Search for the cell housing the specified text and yield its (x, y) center coordinate. 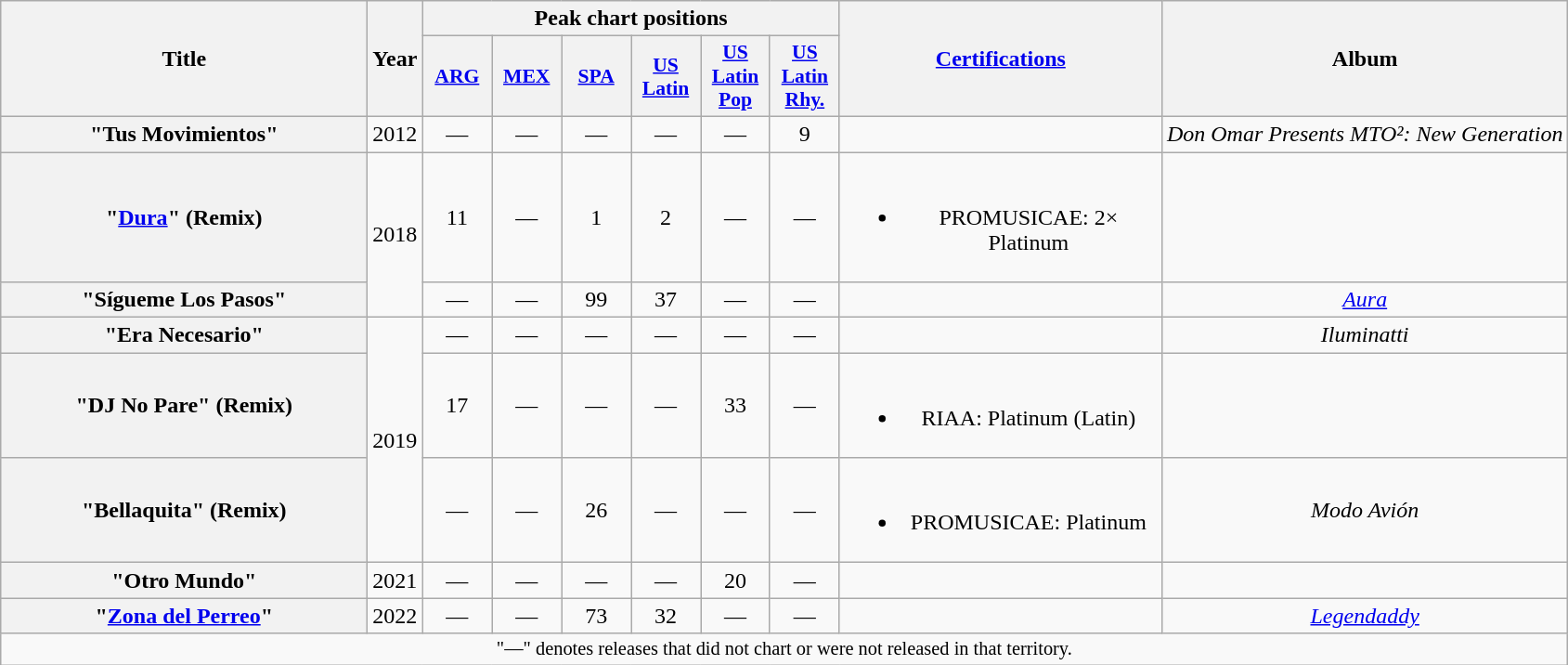
ARG (457, 76)
"Dura" (Remix) (184, 217)
2021 (395, 580)
2019 (395, 440)
Album (1365, 59)
RIAA: Platinum (Latin) (1001, 405)
USLatinPop (735, 76)
MEX (527, 76)
SPA (596, 76)
USLatin (667, 76)
26 (596, 511)
Iluminatti (1365, 335)
USLatinRhy. (804, 76)
"Zona del Perreo" (184, 616)
37 (667, 300)
"Otro Mundo" (184, 580)
17 (457, 405)
2018 (395, 235)
Don Omar Presents MTO²: New Generation (1365, 134)
"Bellaquita" (Remix) (184, 511)
2012 (395, 134)
Legendaddy (1365, 616)
9 (804, 134)
Peak chart positions (631, 19)
32 (667, 616)
"Era Necesario" (184, 335)
20 (735, 580)
2 (667, 217)
Certifications (1001, 59)
Year (395, 59)
"Sígueme Los Pasos" (184, 300)
11 (457, 217)
73 (596, 616)
Modo Avión (1365, 511)
2022 (395, 616)
"—" denotes releases that did not chart or were not released in that territory. (784, 649)
99 (596, 300)
"Tus Movimientos" (184, 134)
PROMUSICAE: 2× Platinum (1001, 217)
Aura (1365, 300)
Title (184, 59)
1 (596, 217)
PROMUSICAE: Platinum (1001, 511)
33 (735, 405)
"DJ No Pare" (Remix) (184, 405)
